Scan for the cell matching the given text and deliver its [x, y] coordinate at center. 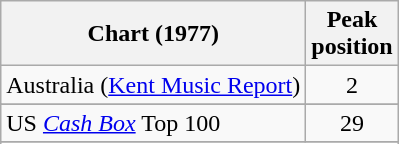
Australia (Kent Music Report) [154, 85]
Chart (1977) [154, 34]
29 [352, 123]
Peakposition [352, 34]
2 [352, 85]
US Cash Box Top 100 [154, 123]
